Search for the cell housing the specified text and yield its (X, Y) center coordinate. 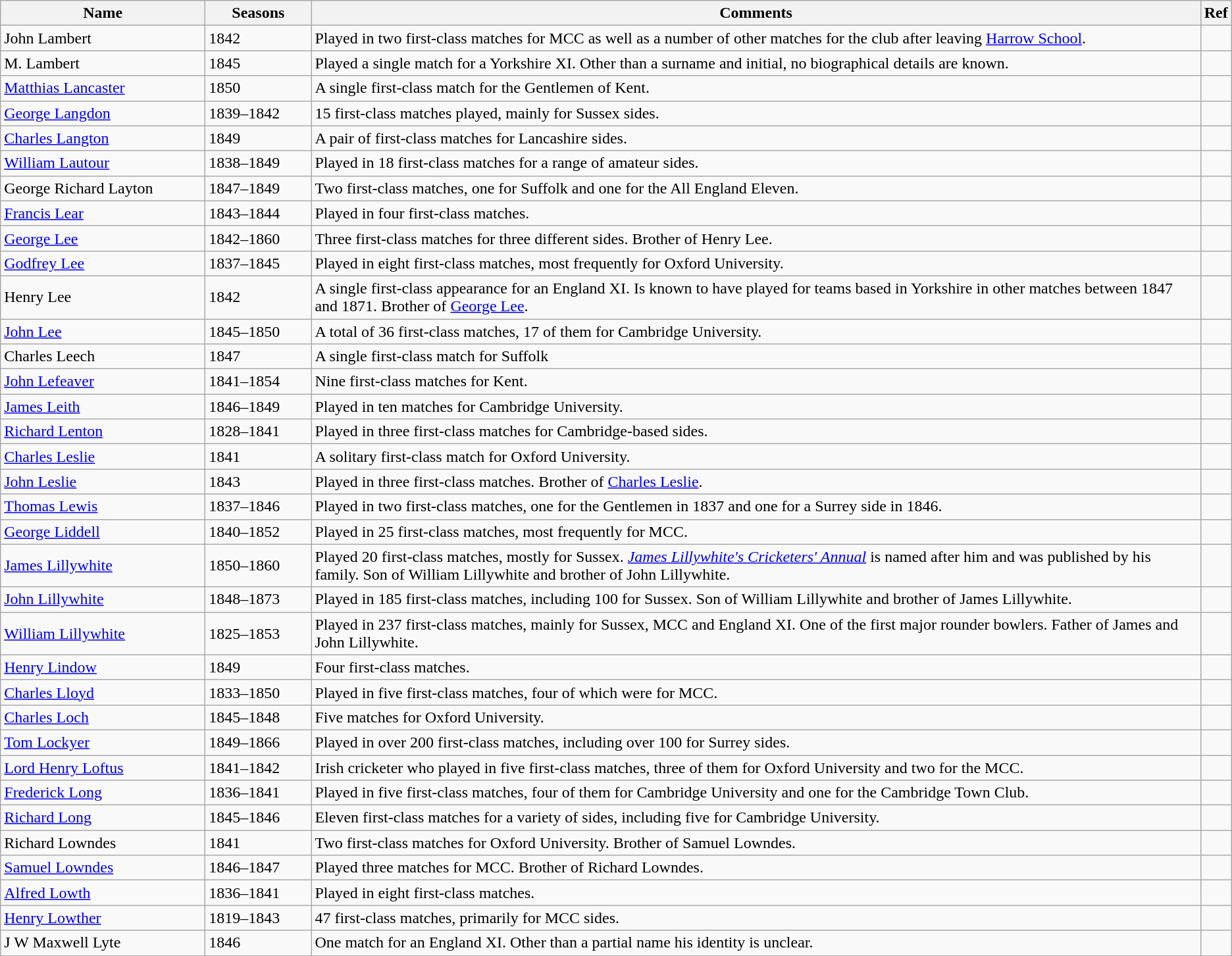
Played a single match for a Yorkshire XI. Other than a surname and initial, no biographical details are known. (756, 63)
1833–1850 (258, 692)
Played three matches for MCC. Brother of Richard Lowndes. (756, 868)
Richard Lenton (103, 432)
1845–1848 (258, 717)
George Liddell (103, 532)
Played in eight first-class matches. (756, 893)
1850 (258, 88)
J W Maxwell Lyte (103, 943)
Lord Henry Loftus (103, 768)
John Lefeaver (103, 382)
1825–1853 (258, 633)
1846 (258, 943)
Played in three first-class matches for Cambridge-based sides. (756, 432)
Played in 185 first-class matches, including 100 for Sussex. Son of William Lillywhite and brother of James Lillywhite. (756, 599)
Francis Lear (103, 213)
Richard Lowndes (103, 843)
Played in three first-class matches. Brother of Charles Leslie. (756, 482)
John Lillywhite (103, 599)
Tom Lockyer (103, 742)
Godfrey Lee (103, 263)
M. Lambert (103, 63)
1847–1849 (258, 188)
1841–1842 (258, 768)
Played in five first-class matches, four of which were for MCC. (756, 692)
1843–1844 (258, 213)
Thomas Lewis (103, 507)
Nine first-class matches for Kent. (756, 382)
1828–1841 (258, 432)
James Leith (103, 407)
One match for an England XI. Other than a partial name his identity is unclear. (756, 943)
Eleven first-class matches for a variety of sides, including five for Cambridge University. (756, 818)
Played in ten matches for Cambridge University. (756, 407)
Played in two first-class matches for MCC as well as a number of other matches for the club after leaving Harrow School. (756, 38)
Played in over 200 first-class matches, including over 100 for Surrey sides. (756, 742)
1845 (258, 63)
Charles Langton (103, 138)
John Leslie (103, 482)
A pair of first-class matches for Lancashire sides. (756, 138)
1847 (258, 357)
Henry Lee (103, 297)
William Lillywhite (103, 633)
Ref (1216, 13)
George Lee (103, 238)
1845–1850 (258, 331)
A solitary first-class match for Oxford University. (756, 457)
1845–1846 (258, 818)
Four first-class matches. (756, 667)
1839–1842 (258, 113)
Samuel Lowndes (103, 868)
Frederick Long (103, 793)
Played in five first-class matches, four of them for Cambridge University and one for the Cambridge Town Club. (756, 793)
Matthias Lancaster (103, 88)
1849–1866 (258, 742)
1843 (258, 482)
1819–1843 (258, 918)
Irish cricketer who played in five first-class matches, three of them for Oxford University and two for the MCC. (756, 768)
15 first-class matches played, mainly for Sussex sides. (756, 113)
Henry Lowther (103, 918)
Played in eight first-class matches, most frequently for Oxford University. (756, 263)
Played in two first-class matches, one for the Gentlemen in 1837 and one for a Surrey side in 1846. (756, 507)
1837–1845 (258, 263)
Three first-class matches for three different sides. Brother of Henry Lee. (756, 238)
Henry Lindow (103, 667)
Name (103, 13)
Played in four first-class matches. (756, 213)
James Lillywhite (103, 566)
George Langdon (103, 113)
Seasons (258, 13)
Comments (756, 13)
William Lautour (103, 163)
John Lee (103, 331)
Two first-class matches, one for Suffolk and one for the All England Eleven. (756, 188)
A single first-class match for the Gentlemen of Kent. (756, 88)
Played in 25 first-class matches, most frequently for MCC. (756, 532)
1840–1852 (258, 532)
Charles Loch (103, 717)
1842–1860 (258, 238)
1848–1873 (258, 599)
Alfred Lowth (103, 893)
1837–1846 (258, 507)
47 first-class matches, primarily for MCC sides. (756, 918)
George Richard Layton (103, 188)
A single first-class match for Suffolk (756, 357)
1846–1847 (258, 868)
Charles Lloyd (103, 692)
Played in 18 first-class matches for a range of amateur sides. (756, 163)
John Lambert (103, 38)
Richard Long (103, 818)
1846–1849 (258, 407)
A total of 36 first-class matches, 17 of them for Cambridge University. (756, 331)
Five matches for Oxford University. (756, 717)
Charles Leech (103, 357)
Charles Leslie (103, 457)
1841–1854 (258, 382)
1850–1860 (258, 566)
Two first-class matches for Oxford University. Brother of Samuel Lowndes. (756, 843)
1838–1849 (258, 163)
